Determine the (X, Y) coordinate at the center of the cell enclosing the given text.  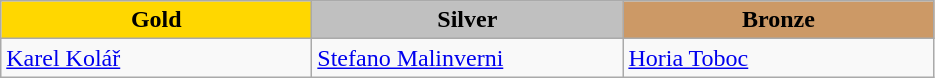
Silver (468, 20)
Stefano Malinverni (468, 58)
Gold (156, 20)
Bronze (778, 20)
Karel Kolář (156, 58)
Horia Toboc (778, 58)
